Identify which cell holds the provided text, then report its (x, y) central coordinate. 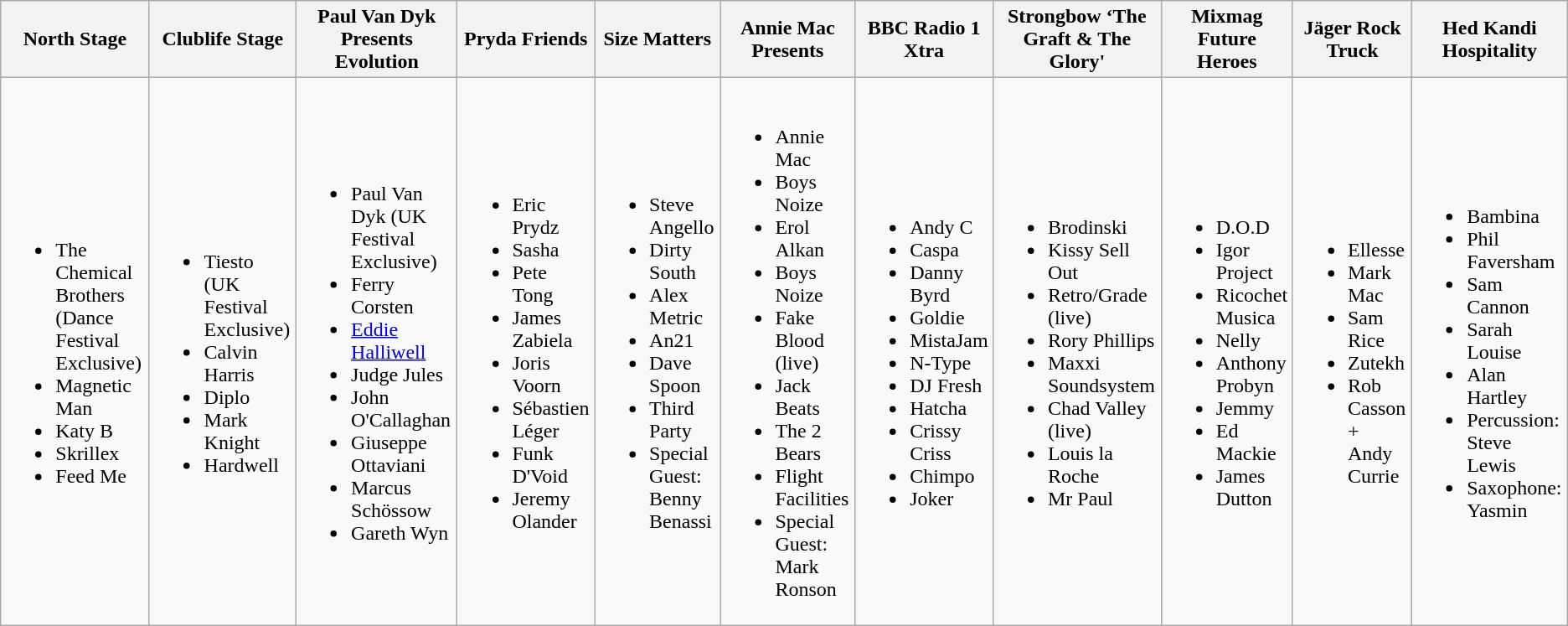
BambinaPhil FavershamSam CannonSarah LouiseAlan HartleyPercussion: Steve LewisSaxophone: Yasmin (1490, 352)
D.O.DIgor ProjectRicochet MusicaNellyAnthony ProbynJemmyEd MackieJames Dutton (1226, 352)
North Stage (75, 39)
Tiesto (UK Festival Exclusive)Calvin HarrisDiploMark KnightHardwell (223, 352)
Mixmag Future Heroes (1226, 39)
EllesseMark MacSam RiceZutekhRob Casson + Andy Currie (1352, 352)
BBC Radio 1 Xtra (925, 39)
Size Matters (658, 39)
Paul Van Dyk Presents Evolution (377, 39)
Clublife Stage (223, 39)
The Chemical Brothers (Dance Festival Exclusive)Magnetic ManKaty BSkrillexFeed Me (75, 352)
Paul Van Dyk (UK Festival Exclusive)Ferry CorstenEddie HalliwellJudge JulesJohn O'CallaghanGiuseppe OttavianiMarcus SchössowGareth Wyn (377, 352)
Annie Mac Presents (787, 39)
Strongbow ‘The Graft & The Glory' (1077, 39)
Steve AngelloDirty SouthAlex MetricAn21Dave SpoonThird PartySpecial Guest: Benny Benassi (658, 352)
Andy CCaspaDanny ByrdGoldieMistaJamN-TypeDJ FreshHatchaCrissy CrissChimpoJoker (925, 352)
Hed Kandi Hospitality (1490, 39)
Annie MacBoys NoizeErol AlkanBoys NoizeFake Blood (live)Jack BeatsThe 2 BearsFlight FacilitiesSpecial Guest: Mark Ronson (787, 352)
Eric PrydzSashaPete TongJames ZabielaJoris VoornSébastien LégerFunk D'VoidJeremy Olander (526, 352)
Jäger Rock Truck (1352, 39)
Pryda Friends (526, 39)
BrodinskiKissy Sell OutRetro/Grade (live)Rory PhillipsMaxxi SoundsystemChad Valley (live)Louis la RocheMr Paul (1077, 352)
